Detect which cell encompasses the target text, then output its [x, y] center coordinate. 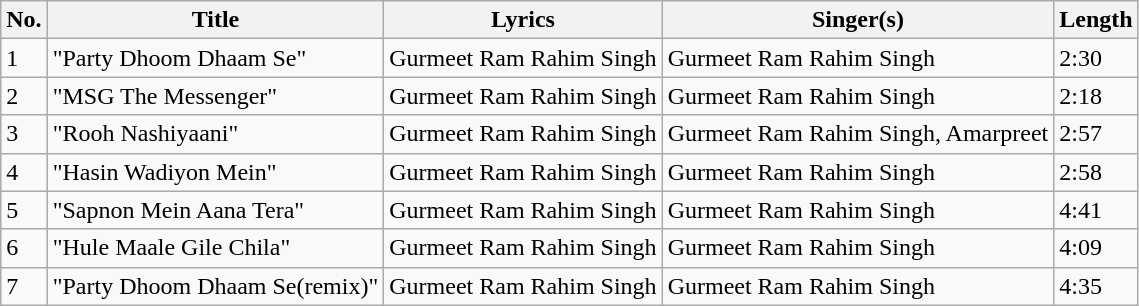
"MSG The Messenger" [216, 96]
"Party Dhoom Dhaam Se(remix)" [216, 286]
2 [24, 96]
4:41 [1096, 210]
7 [24, 286]
Title [216, 20]
3 [24, 134]
"Hule Maale Gile Chila" [216, 248]
1 [24, 58]
No. [24, 20]
4 [24, 172]
4:09 [1096, 248]
2:30 [1096, 58]
Lyrics [523, 20]
2:58 [1096, 172]
"Party Dhoom Dhaam Se" [216, 58]
6 [24, 248]
4:35 [1096, 286]
2:18 [1096, 96]
Singer(s) [858, 20]
5 [24, 210]
"Sapnon Mein Aana Tera" [216, 210]
"Hasin Wadiyon Mein" [216, 172]
Length [1096, 20]
2:57 [1096, 134]
Gurmeet Ram Rahim Singh, Amarpreet [858, 134]
"Rooh Nashiyaani" [216, 134]
